From the cell containing the given text, extract its center point as [x, y] coordinate. 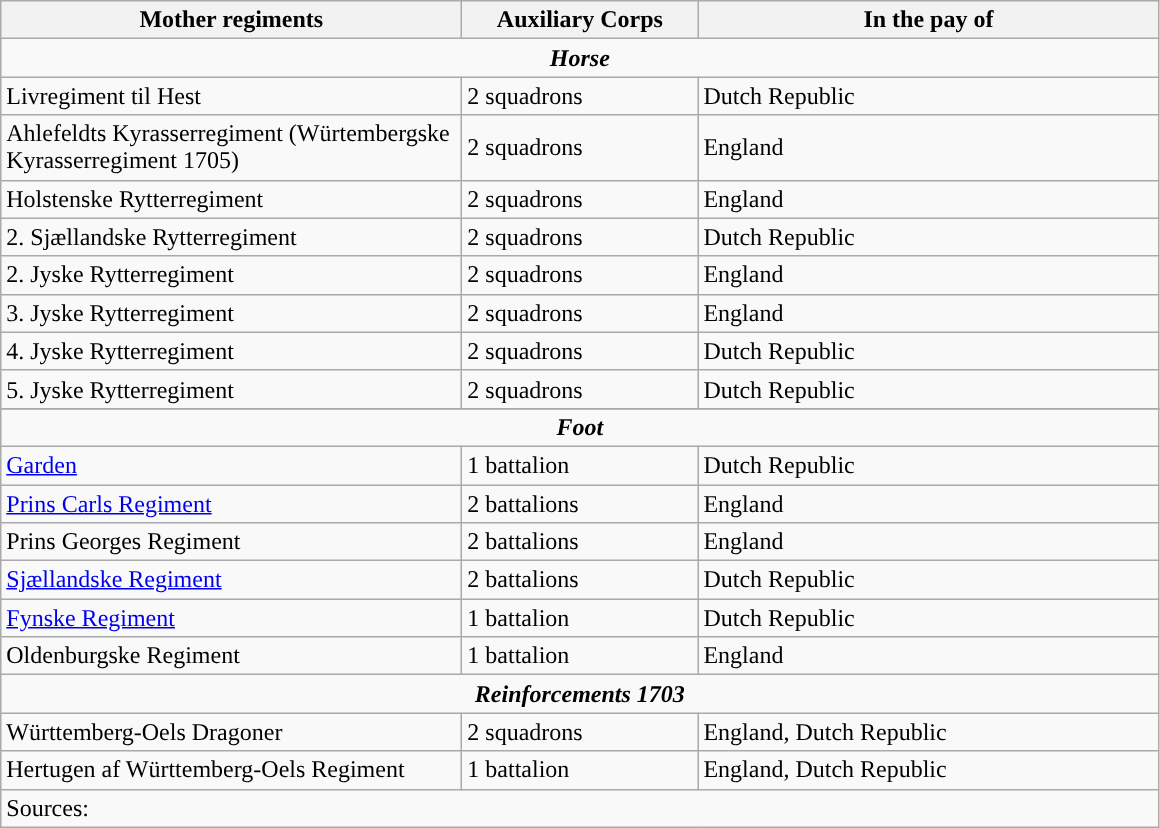
3. Jyske Rytterregiment [232, 313]
Foot [580, 427]
Oldenburgske Regiment [232, 656]
Garden [232, 465]
Horse [580, 58]
5. Jyske Rytterregiment [232, 389]
Ahlefeldts Kyrasserregiment (Würtembergske Kyrasserregiment 1705) [232, 148]
Prins Georges Regiment [232, 542]
Sjællandske Regiment [232, 580]
Württemberg-Oels Dragoner [232, 732]
Prins Carls Regiment [232, 503]
Holstenske Rytterregiment [232, 199]
2. Sjællandske Rytterregiment [232, 237]
Hertugen af Württemberg-Oels Regiment [232, 770]
Fynske Regiment [232, 618]
Reinforcements 1703 [580, 694]
4. Jyske Rytterregiment [232, 351]
Auxiliary Corps [580, 20]
Sources: [580, 808]
2. Jyske Rytterregiment [232, 275]
In the pay of [928, 20]
Mother regiments [232, 20]
Livregiment til Hest [232, 96]
